Find where the given text appears and provide that cell's center as [X, Y] coordinate. 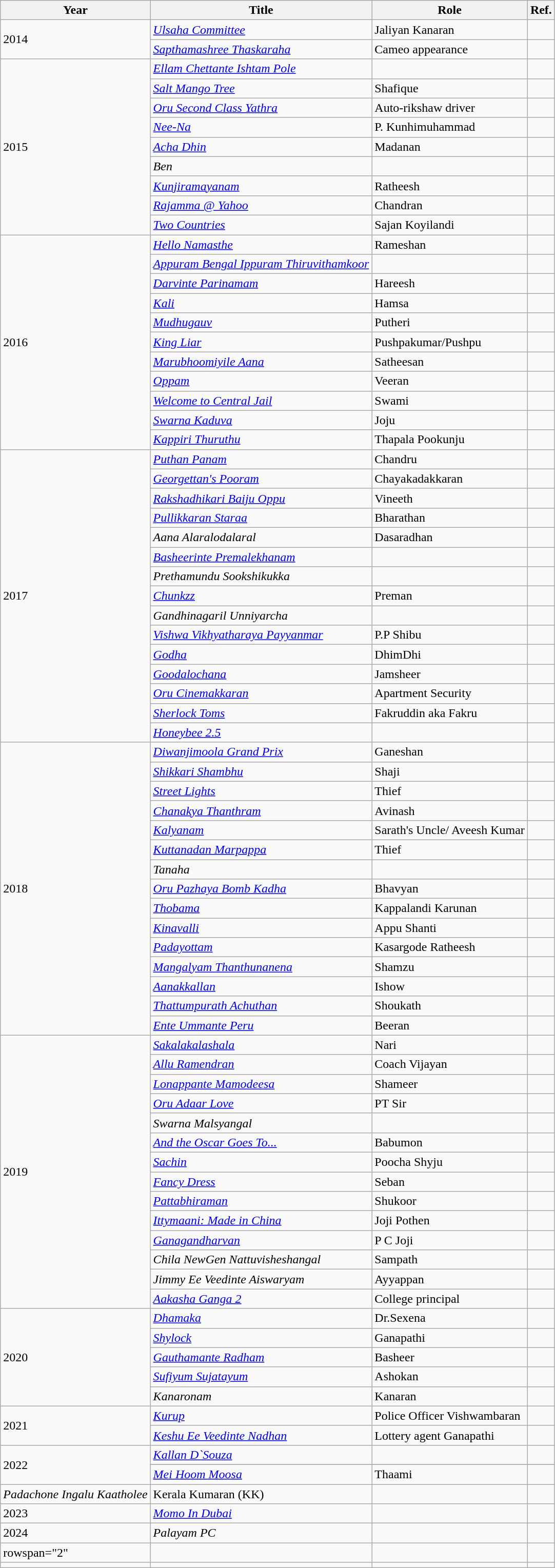
Padachone Ingalu Kaatholee [75, 1494]
Ref. [541, 10]
Chandran [450, 205]
Allu Ramendran [261, 1064]
Preman [450, 596]
Lottery agent Ganapathi [450, 1435]
2020 [75, 1357]
Kalyanam [261, 830]
Keshu Ee Veedinte Nadhan [261, 1435]
Salt Mango Tree [261, 88]
Putheri [450, 323]
Dasaradhan [450, 537]
Shukoor [450, 1201]
And the Oscar Goes To... [261, 1142]
Madanan [450, 147]
P. Kunhimuhammad [450, 127]
Ganagandharvan [261, 1240]
Two Countries [261, 225]
Shafique [450, 88]
Kuttanadan Marpappa [261, 849]
Oppam [261, 381]
2024 [75, 1533]
P.P Shibu [450, 635]
Chila NewGen Nattuvisheshangal [261, 1260]
2018 [75, 888]
Bharathan [450, 518]
2014 [75, 39]
Basheerinte Premalekhanam [261, 557]
Jimmy Ee Veedinte Aiswaryam [261, 1279]
Shaji [450, 771]
Aanakkallan [261, 986]
Aakasha Ganga 2 [261, 1299]
Godha [261, 654]
Nee-Na [261, 127]
Appuram Bengal Ippuram Thiruvithamkoor [261, 264]
2016 [75, 343]
Fakruddin aka Fakru [450, 713]
Title [261, 10]
Momo In Dubai [261, 1514]
Kunjiramayanam [261, 186]
Darvinte Parinamam [261, 284]
Nari [450, 1045]
Fancy Dress [261, 1181]
Gauthamante Radham [261, 1357]
Jamsheer [450, 674]
2022 [75, 1464]
Kanaronam [261, 1396]
Sarath's Uncle/ Aveesh Kumar [450, 830]
Tanaha [261, 869]
Georgettan's Pooram [261, 479]
Ellam Chettante Ishtam Pole [261, 69]
Sapthamashree Thaskaraha [261, 49]
Thaami [450, 1474]
Ganeshan [450, 752]
Swami [450, 401]
Chunkzz [261, 596]
Ganapathi [450, 1338]
Hamsa [450, 303]
Kallan D`Souza [261, 1455]
Kurup [261, 1416]
Mei Hoom Moosa [261, 1474]
P C Joji [450, 1240]
Satheesan [450, 362]
Swarna Malsyangal [261, 1123]
Apartment Security [450, 693]
Mangalyam Thanthunanena [261, 967]
Vishwa Vikhyatharaya Payyanmar [261, 635]
Diwanjimoola Grand Prix [261, 752]
Auto-rikshaw driver [450, 108]
Oru Second Class Yathra [261, 108]
Hello Namasthe [261, 245]
Shikkari Shambhu [261, 771]
Chandru [450, 459]
Acha Dhin [261, 147]
Sufiyum Sujatayum [261, 1377]
Ulsaha Committee [261, 30]
Shoukath [450, 1006]
PT Sir [450, 1103]
Joji Pothen [450, 1221]
Sampath [450, 1260]
Oru Pazhaya Bomb Kadha [261, 889]
Sherlock Toms [261, 713]
Kasargode Ratheesh [450, 947]
Bhavyan [450, 889]
Palayam PC [261, 1533]
Padayottam [261, 947]
Year [75, 10]
2023 [75, 1514]
Sachin [261, 1162]
rowspan="2" [75, 1553]
Ben [261, 166]
Rakshadhikari Baiju Oppu [261, 498]
Thapala Pookunju [450, 440]
King Liar [261, 342]
Kinavalli [261, 928]
Rajamma @ Yahoo [261, 205]
Puthan Panam [261, 459]
Sakalakalashala [261, 1045]
Shameer [450, 1084]
Chayakadakkaran [450, 479]
Role [450, 10]
Honeybee 2.5 [261, 732]
Kerala Kumaran (KK) [261, 1494]
Oru Cinemakkaran [261, 693]
DhimDhi [450, 654]
Pattabhiraman [261, 1201]
Lonappante Mamodeesa [261, 1084]
Pushpakumar/Pushpu [450, 342]
Vineeth [450, 498]
Swarna Kaduva [261, 420]
Ratheesh [450, 186]
Beeran [450, 1025]
Rameshan [450, 245]
Ashokan [450, 1377]
Dr.Sexena [450, 1318]
Marubhoomiyile Aana [261, 362]
Dhamaka [261, 1318]
Welcome to Central Jail [261, 401]
Ente Ummante Peru [261, 1025]
Chanakya Thanthram [261, 810]
Oru Adaar Love [261, 1103]
Mudhugauv [261, 323]
Joju [450, 420]
Avinash [450, 810]
Pullikkaran Staraa [261, 518]
Sajan Koyilandi [450, 225]
Kanaran [450, 1396]
Babumon [450, 1142]
Shylock [261, 1338]
Gandhinagaril Unniyarcha [261, 616]
College principal [450, 1299]
Ayyappan [450, 1279]
Veeran [450, 381]
Hareesh [450, 284]
Cameo appearance [450, 49]
Kali [261, 303]
Aana Alaralodalaral [261, 537]
Prethamundu Sookshikukka [261, 577]
Basheer [450, 1357]
Coach Vijayan [450, 1064]
2019 [75, 1172]
Kappalandi Karunan [450, 908]
2015 [75, 147]
Seban [450, 1181]
Jaliyan Kanaran [450, 30]
Goodalochana [261, 674]
Poocha Shyju [450, 1162]
Shamzu [450, 967]
Thobama [261, 908]
Appu Shanti [450, 928]
Kappiri Thuruthu [261, 440]
Street Lights [261, 791]
2017 [75, 596]
Police Officer Vishwambaran [450, 1416]
Ittymaani: Made in China [261, 1221]
2021 [75, 1425]
Thattumpurath Achuthan [261, 1006]
Ishow [450, 986]
